Extract the (X, Y) coordinate from the center of the cell holding the provided text.  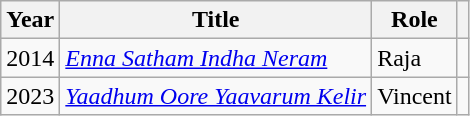
Role (415, 20)
Vincent (415, 96)
Title (216, 20)
Year (30, 20)
2014 (30, 58)
Raja (415, 58)
2023 (30, 96)
Yaadhum Oore Yaavarum Kelir (216, 96)
Enna Satham Indha Neram (216, 58)
